From the cell containing the given text, extract its center point as [x, y] coordinate. 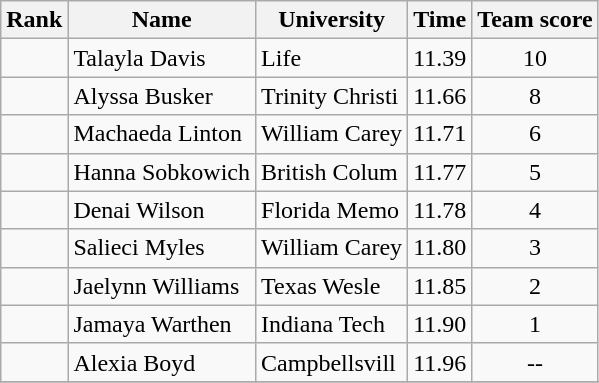
1 [535, 324]
8 [535, 96]
Alexia Boyd [162, 362]
2 [535, 286]
Denai Wilson [162, 210]
11.39 [440, 58]
-- [535, 362]
Jaelynn Williams [162, 286]
6 [535, 134]
University [332, 20]
Indiana Tech [332, 324]
11.90 [440, 324]
Hanna Sobkowich [162, 172]
11.80 [440, 248]
Trinity Christi [332, 96]
Life [332, 58]
Florida Memo [332, 210]
Jamaya Warthen [162, 324]
11.96 [440, 362]
Name [162, 20]
11.71 [440, 134]
Rank [34, 20]
Salieci Myles [162, 248]
Campbellsvill [332, 362]
British Colum [332, 172]
11.66 [440, 96]
11.77 [440, 172]
Alyssa Busker [162, 96]
Time [440, 20]
11.85 [440, 286]
10 [535, 58]
Team score [535, 20]
Talayla Davis [162, 58]
3 [535, 248]
11.78 [440, 210]
Machaeda Linton [162, 134]
Texas Wesle [332, 286]
4 [535, 210]
5 [535, 172]
